Return the [X, Y] coordinate for the center point of the cell that contains the specified text.  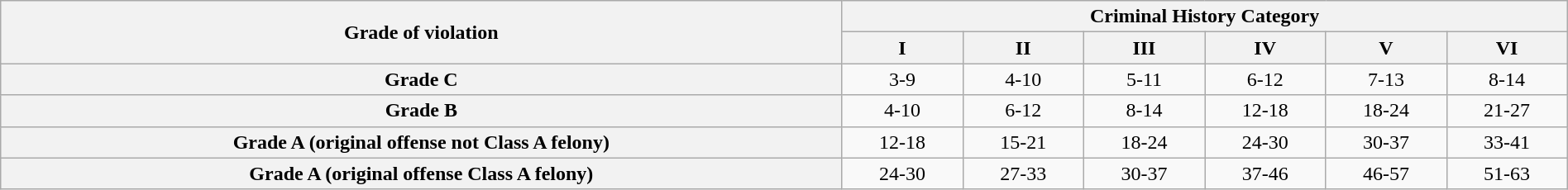
7-13 [1386, 79]
3-9 [902, 79]
5-11 [1144, 79]
Grade of violation [422, 32]
V [1386, 48]
IV [1265, 48]
51-63 [1507, 173]
37-46 [1265, 173]
46-57 [1386, 173]
VI [1507, 48]
Grade C [422, 79]
III [1144, 48]
I [902, 48]
27-33 [1023, 173]
21-27 [1507, 111]
Grade A (original offense Class A felony) [422, 173]
Grade A (original offense not Class A felony) [422, 142]
Criminal History Category [1204, 17]
15-21 [1023, 142]
Grade B [422, 111]
33-41 [1507, 142]
II [1023, 48]
